Output the [x, y] coordinate of the center of the cell containing the given text.  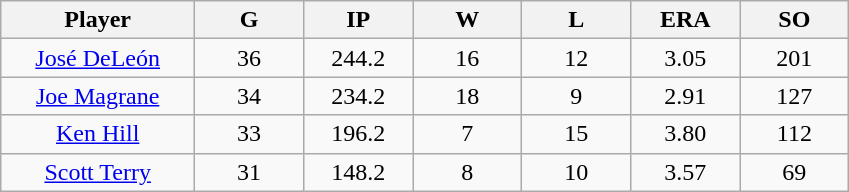
3.05 [686, 58]
G [250, 20]
José DeLeón [98, 58]
10 [576, 172]
69 [794, 172]
SO [794, 20]
Ken Hill [98, 134]
IP [358, 20]
ERA [686, 20]
8 [468, 172]
L [576, 20]
Scott Terry [98, 172]
234.2 [358, 96]
3.57 [686, 172]
16 [468, 58]
3.80 [686, 134]
244.2 [358, 58]
7 [468, 134]
196.2 [358, 134]
Player [98, 20]
9 [576, 96]
36 [250, 58]
31 [250, 172]
W [468, 20]
33 [250, 134]
148.2 [358, 172]
34 [250, 96]
201 [794, 58]
Joe Magrane [98, 96]
18 [468, 96]
15 [576, 134]
12 [576, 58]
127 [794, 96]
2.91 [686, 96]
112 [794, 134]
